Capture the cell that displays the provided text and extract its [x, y] central coordinate. 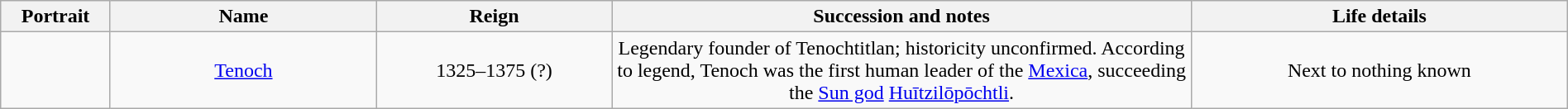
Reign [494, 17]
Next to nothing known [1379, 70]
Tenoch [243, 70]
Life details [1379, 17]
Name [243, 17]
Portrait [56, 17]
1325–1375 (?) [494, 70]
Succession and notes [901, 17]
